Provide the (x, y) coordinate of the cell's center where the given text is located.  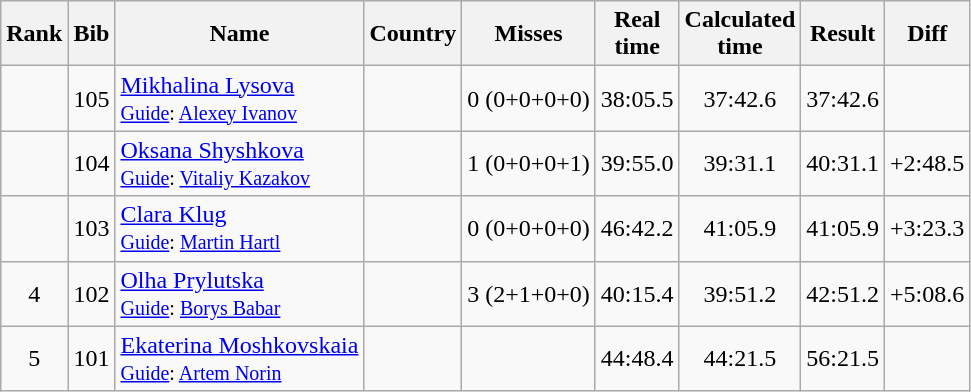
42:51.2 (843, 294)
39:31.1 (740, 164)
+3:23.3 (928, 228)
101 (92, 358)
40:31.1 (843, 164)
Ekaterina MoshkovskaiaGuide: Artem Norin (240, 358)
44:21.5 (740, 358)
1 (0+0+0+1) (529, 164)
Misses (529, 34)
Clara KlugGuide: Martin Hartl (240, 228)
Oksana ShyshkovaGuide: Vitaliy Kazakov (240, 164)
+2:48.5 (928, 164)
3 (2+1+0+0) (529, 294)
40:15.4 (637, 294)
+5:08.6 (928, 294)
Name (240, 34)
39:51.2 (740, 294)
105 (92, 98)
104 (92, 164)
Rank (34, 34)
Result (843, 34)
Mikhalina LysovaGuide: Alexey Ivanov (240, 98)
102 (92, 294)
56:21.5 (843, 358)
5 (34, 358)
Olha PrylutskaGuide: Borys Babar (240, 294)
Country (413, 34)
Bib (92, 34)
46:42.2 (637, 228)
Realtime (637, 34)
39:55.0 (637, 164)
38:05.5 (637, 98)
Diff (928, 34)
103 (92, 228)
44:48.4 (637, 358)
4 (34, 294)
Calculatedtime (740, 34)
